Provide the [x, y] coordinate of the cell's center where the given text is located.  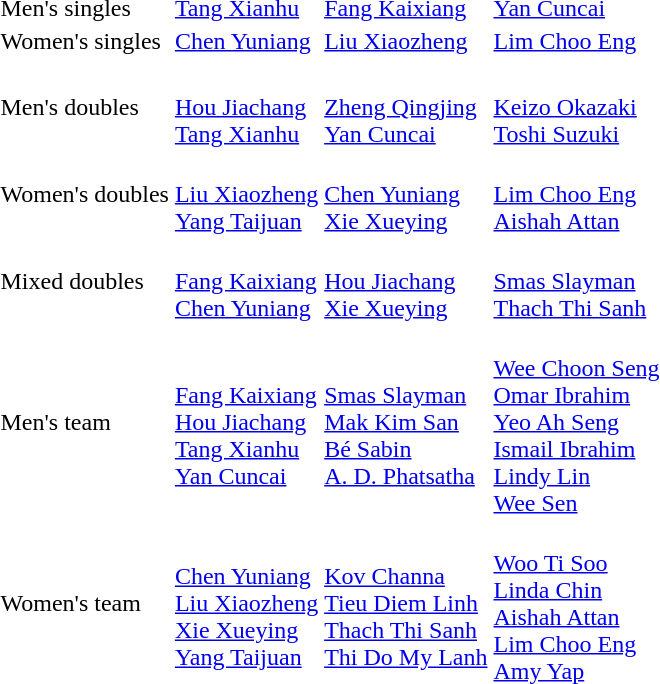
Zheng QingjingYan Cuncai [406, 107]
Chen Yuniang [246, 41]
Smas SlaymanMak Kim SanBé SabinA. D. Phatsatha [406, 422]
Liu XiaozhengYang Taijuan [246, 194]
Chen YuniangXie Xueying [406, 194]
Liu Xiaozheng [406, 41]
Fang KaixiangChen Yuniang [246, 281]
Hou JiachangXie Xueying [406, 281]
Fang KaixiangHou JiachangTang XianhuYan Cuncai [246, 422]
Hou JiachangTang Xianhu [246, 107]
